Capture the cell that displays the provided text and extract its [X, Y] central coordinate. 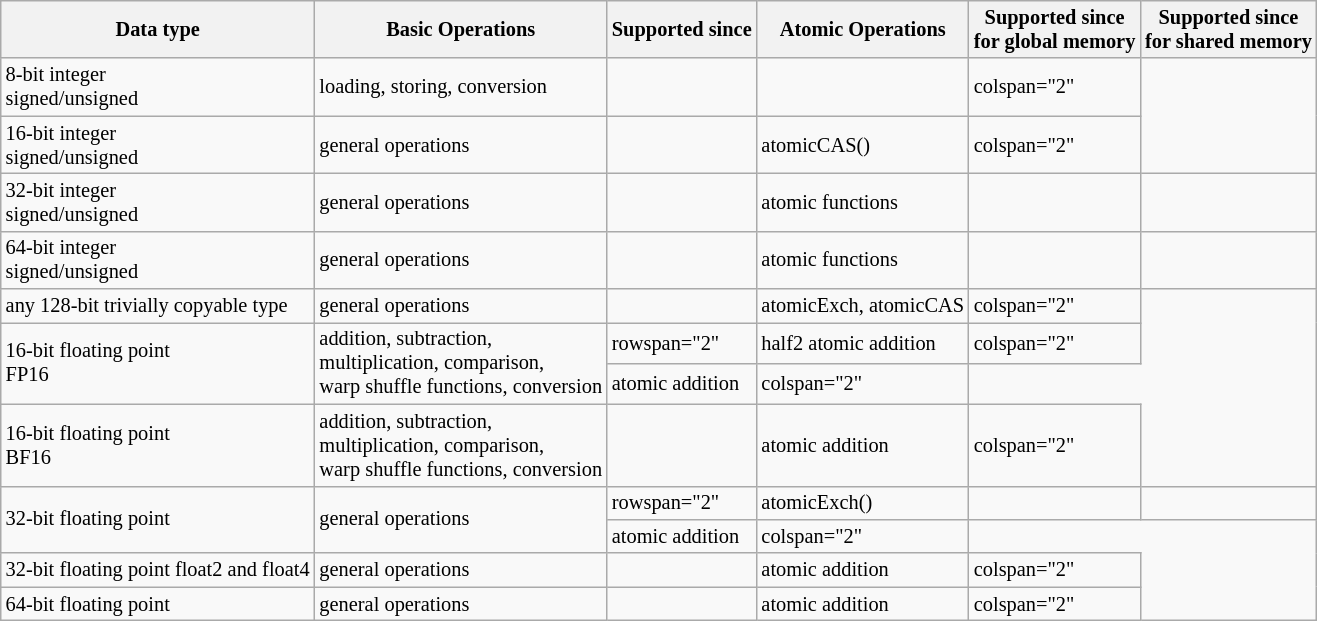
any 128-bit trivially copyable type [158, 306]
16-bit integersigned/unsigned [158, 145]
atomicExch() [863, 503]
32-bit integersigned/unsigned [158, 202]
64-bit floating point [158, 604]
64-bit integersigned/unsigned [158, 260]
Supported sincefor global memory [1054, 29]
32-bit floating point [158, 520]
Atomic Operations [863, 29]
Data type [158, 29]
Supported sincefor shared memory [1228, 29]
16-bit floating pointFP16 [158, 363]
Supported since [682, 29]
32-bit floating point float2 and float4 [158, 570]
loading, storing, conversion [461, 87]
half2 atomic addition [863, 342]
atomicCAS() [863, 145]
8-bit integersigned/unsigned [158, 87]
Basic Operations [461, 29]
atomicExch, atomicCAS [863, 306]
16-bit floating pointBF16 [158, 445]
